Find where the given text appears and provide that cell's center as (x, y) coordinate. 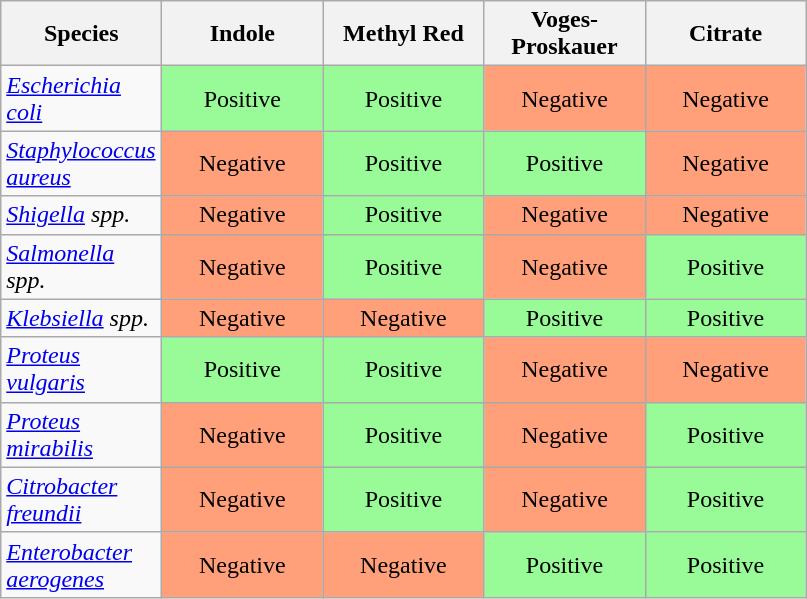
Salmonella spp. (82, 266)
Proteus vulgaris (82, 370)
Species (82, 34)
Klebsiella spp. (82, 318)
Citrate (726, 34)
Staphylococcus aureus (82, 164)
Methyl Red (404, 34)
Indole (242, 34)
Voges-Proskauer (564, 34)
Proteus mirabilis (82, 434)
Enterobacter aerogenes (82, 564)
Citrobacter freundii (82, 500)
Escherichia coli (82, 98)
Shigella spp. (82, 215)
